Output the [X, Y] coordinate of the center of the cell containing the given text.  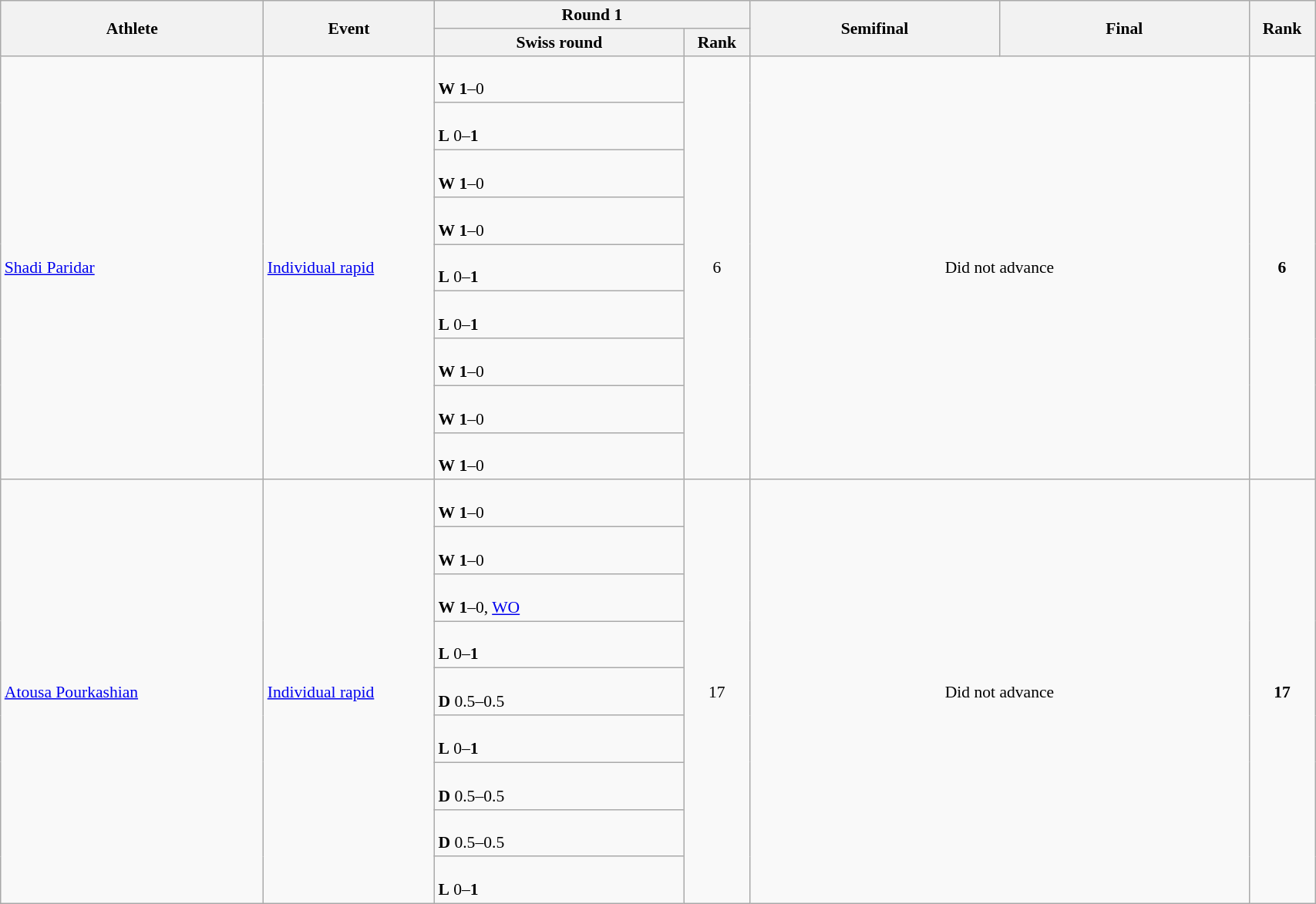
Swiss round [559, 42]
Shadi Paridar [133, 267]
Round 1 [592, 15]
Atousa Pourkashian [133, 692]
Final [1124, 28]
Athlete [133, 28]
W 1–0, WO [559, 598]
Semifinal [874, 28]
Event [349, 28]
